Pinpoint the cell where the given text exists, returning its [X, Y] midpoint coordinate. 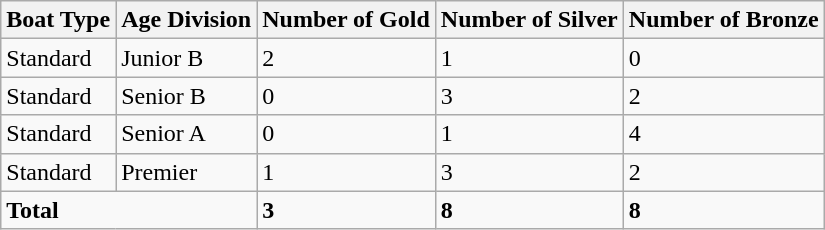
Number of Gold [346, 20]
Junior B [186, 58]
Premier [186, 172]
Total [129, 210]
Age Division [186, 20]
Number of Silver [529, 20]
4 [724, 134]
Senior B [186, 96]
Number of Bronze [724, 20]
Senior A [186, 134]
Boat Type [58, 20]
